Locate the cell with the specified text and output its (X, Y) center coordinate. 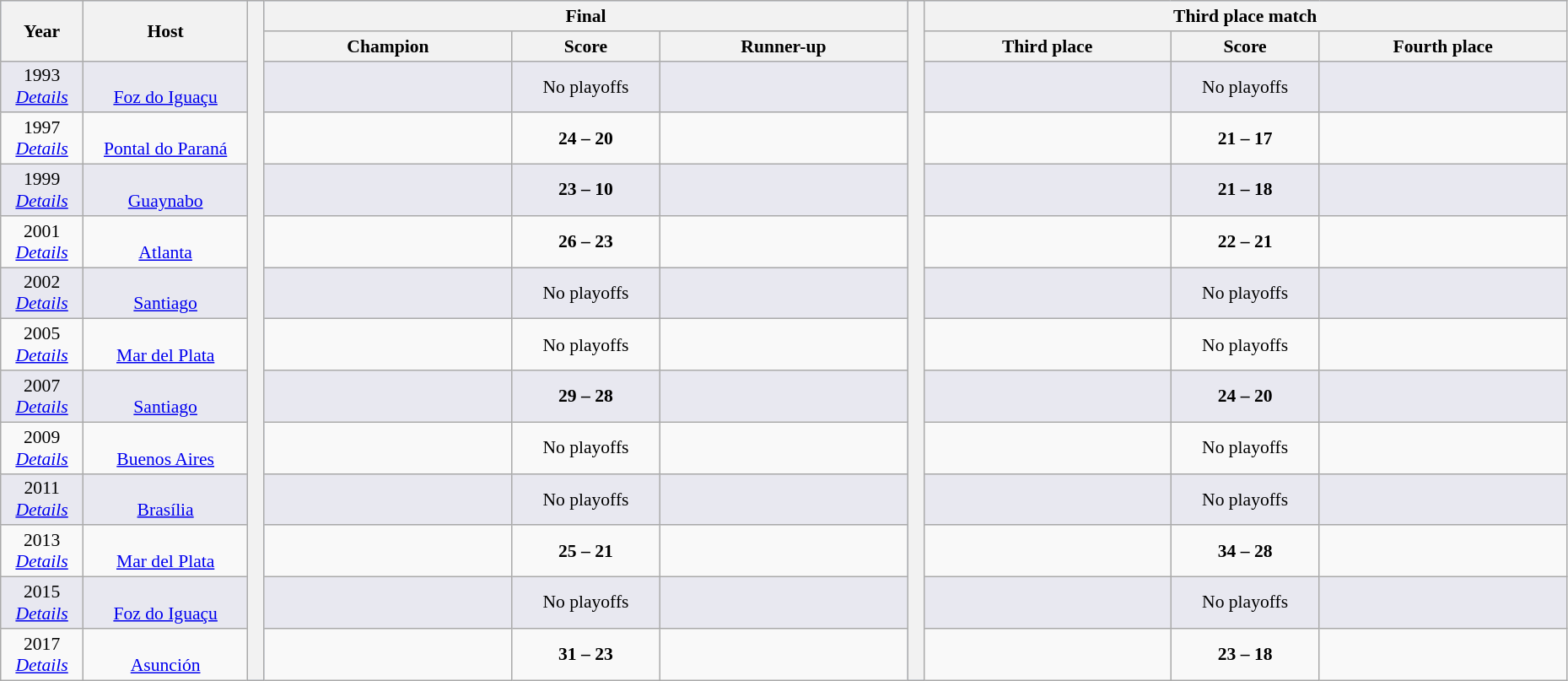
Asunción (165, 655)
Pontal do Paraná (165, 138)
2015Details (42, 603)
Year (42, 30)
Runner-up (783, 46)
Final (585, 16)
2013Details (42, 552)
2001Details (42, 241)
Guaynabo (165, 191)
Champion (388, 46)
1999Details (42, 191)
Fourth place (1442, 46)
22 – 21 (1245, 241)
Buenos Aires (165, 447)
29 – 28 (586, 397)
2005Details (42, 344)
23 – 10 (586, 191)
34 – 28 (1245, 552)
Host (165, 30)
2002Details (42, 294)
Third place (1048, 46)
Atlanta (165, 241)
31 – 23 (586, 655)
21 – 18 (1245, 191)
21 – 17 (1245, 138)
2017Details (42, 655)
1993Details (42, 86)
2011Details (42, 500)
26 – 23 (586, 241)
1997Details (42, 138)
2009Details (42, 447)
25 – 21 (586, 552)
Brasília (165, 500)
23 – 18 (1245, 655)
Third place match (1245, 16)
2007Details (42, 397)
